For the text-containing cell, return its midpoint in (x, y) coordinate format. 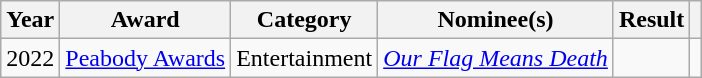
Category (304, 20)
Peabody Awards (146, 58)
2022 (30, 58)
Result (651, 20)
Nominee(s) (496, 20)
Year (30, 20)
Award (146, 20)
Our Flag Means Death (496, 58)
Entertainment (304, 58)
